Output the [X, Y] coordinate of the center of the cell containing the given text.  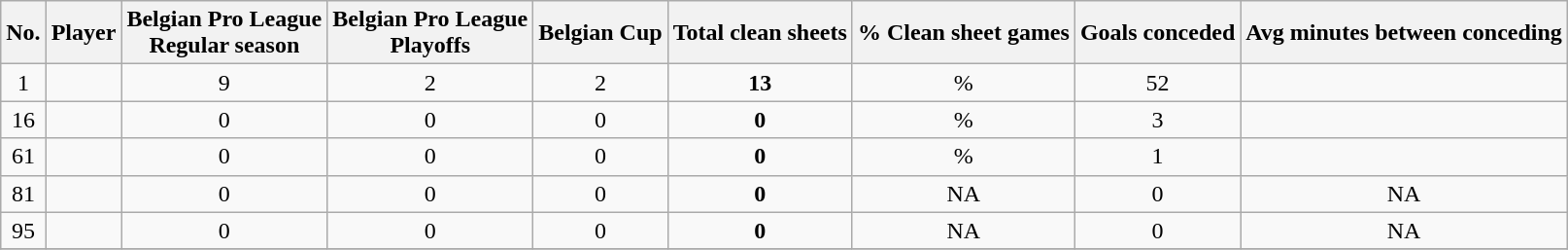
61 [23, 157]
Player [84, 33]
9 [224, 83]
Goals conceded [1157, 33]
Avg minutes between conceding [1405, 33]
81 [23, 194]
13 [760, 83]
16 [23, 120]
No. [23, 33]
% Clean sheet games [964, 33]
95 [23, 231]
Belgian Cup [600, 33]
Total clean sheets [760, 33]
3 [1157, 120]
Belgian Pro LeaguePlayoffs [430, 33]
52 [1157, 83]
Belgian Pro LeagueRegular season [224, 33]
